From the cell containing the given text, extract its center point as [x, y] coordinate. 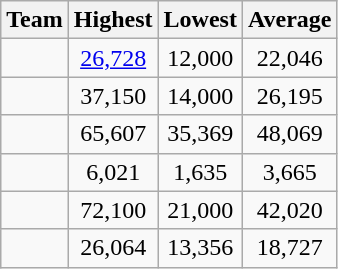
Average [290, 20]
Lowest [200, 20]
26,064 [113, 248]
6,021 [113, 172]
42,020 [290, 210]
22,046 [290, 58]
37,150 [113, 96]
26,195 [290, 96]
13,356 [200, 248]
3,665 [290, 172]
1,635 [200, 172]
65,607 [113, 134]
Team [35, 20]
12,000 [200, 58]
26,728 [113, 58]
14,000 [200, 96]
Highest [113, 20]
72,100 [113, 210]
35,369 [200, 134]
21,000 [200, 210]
48,069 [290, 134]
18,727 [290, 248]
